Search for the cell housing the specified text and yield its (x, y) center coordinate. 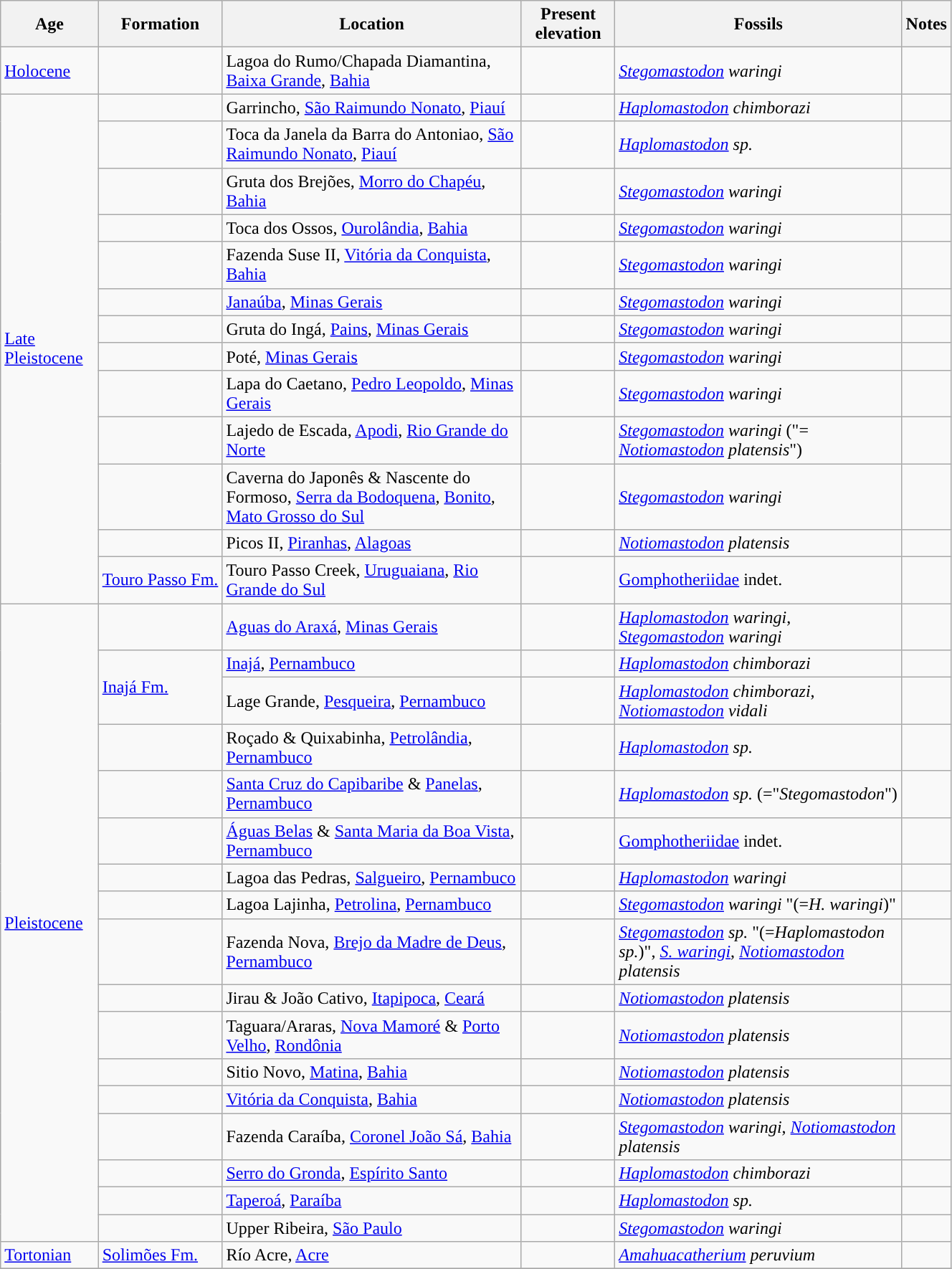
Serro do Gronda, Espírito Santo (371, 1174)
Gruta dos Brejões, Morro do Chapéu, Bahia (371, 191)
Jirau & João Cativo, Itapipoca, Ceará (371, 998)
Lapa do Caetano, Pedro Leopoldo, Minas Gerais (371, 393)
Present elevation (568, 24)
Lagoa Lajinha, Petrolina, Pernambuco (371, 905)
Roçado & Quixabinha, Petrolândia, Pernambuco (371, 747)
Fazenda Caraíba, Coronel João Sá, Bahia (371, 1136)
Toca da Janela da Barra do Antoniao, São Raimundo Nonato, Piauí (371, 145)
Solimões Fm. (161, 1255)
Stegomastodon waringi ("= Notiomastodon platensis") (758, 440)
Amahuacatherium peruvium (758, 1255)
Location (371, 24)
Lagoa do Rumo/Chapada Diamantina, Baixa Grande, Bahia (371, 70)
Touro Passo Creek, Uruguaiana, Rio Grande do Sul (371, 581)
Holocene (49, 70)
Santa Cruz do Capibaribe & Panelas, Pernambuco (371, 794)
Touro Passo Fm. (161, 581)
Lagoa das Pedras, Salgueiro, Pernambuco (371, 878)
Taguara/Araras, Nova Mamoré & Porto Velho, Rondônia (371, 1035)
Inajá, Pernambuco (371, 664)
Stegomastodon waringi "(=H. waringi)" (758, 905)
Fazenda Suse II, Vitória da Conquista, Bahia (371, 265)
Janaúba, Minas Gerais (371, 302)
Stegomastodon waringi, Notiomastodon platensis (758, 1136)
Inajá Fm. (161, 687)
Formation (161, 24)
Aguas do Araxá, Minas Gerais (371, 627)
Vitória da Conquista, Bahia (371, 1099)
Stegomastodon sp. "(=Haplomastodon sp.)", S. waringi, Notiomastodon platensis (758, 951)
Fazenda Nova, Brejo da Madre de Deus, Pernambuco (371, 951)
Age (49, 24)
Taperoá, Paraíba (371, 1201)
Lage Grande, Pesqueira, Pernambuco (371, 701)
Tortonian (49, 1255)
Late Pleistocene (49, 348)
Gruta do Ingá, Pains, Minas Gerais (371, 329)
Fossils (758, 24)
Haplomastodon sp. (="Stegomastodon") (758, 794)
Notes (926, 24)
Picos II, Piranhas, Alagoas (371, 543)
Toca dos Ossos, Ourolândia, Bahia (371, 228)
Haplomastodon chimborazi, Notiomastodon vidali (758, 701)
Pleistocene (49, 923)
Lajedo de Escada, Apodi, Rio Grande do Norte (371, 440)
Garrincho, São Raimundo Nonato, Piauí (371, 108)
Haplomastodon waringi (758, 878)
Poté, Minas Gerais (371, 356)
Río Acre, Acre (371, 1255)
Upper Ribeira, São Paulo (371, 1228)
Sitio Novo, Matina, Bahia (371, 1072)
Águas Belas & Santa Maria da Boa Vista, Pernambuco (371, 840)
Haplomastodon waringi, Stegomastodon waringi (758, 627)
Caverna do Japonês & Nascente do Formoso, Serra da Bodoquena, Bonito, Mato Grosso do Sul (371, 496)
